Return [x, y] of the center of cell containing provided text 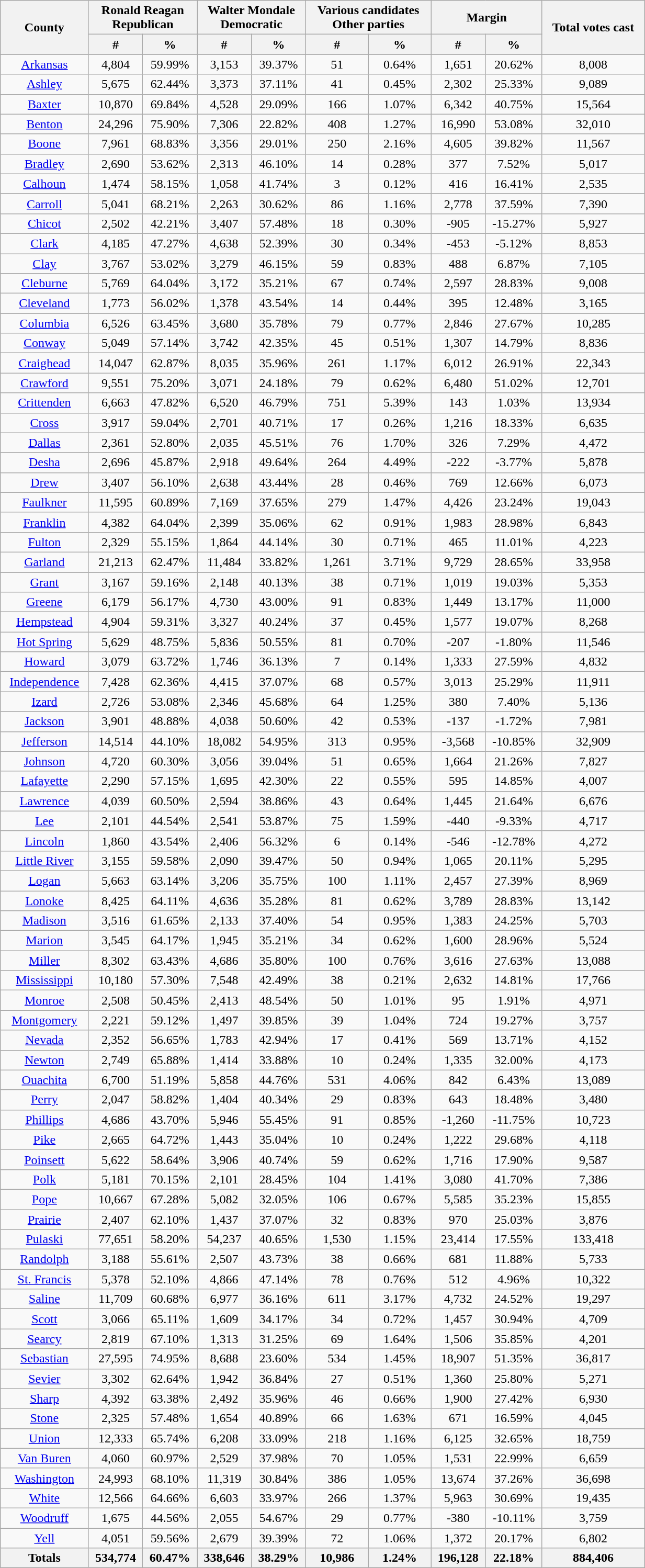
Jackson [44, 721]
75.90% [170, 124]
1,216 [458, 423]
43.44% [278, 482]
Margin [486, 18]
40.74% [278, 1159]
11,000 [593, 602]
2,133 [224, 921]
6,930 [593, 1398]
41.70% [514, 1179]
0.44% [400, 303]
1,457 [458, 1319]
5,675 [116, 84]
1,443 [224, 1140]
18 [337, 223]
45.68% [278, 702]
1,313 [224, 1339]
68.10% [170, 1478]
Craighead [44, 363]
5,181 [116, 1179]
531 [337, 1080]
595 [458, 781]
1,945 [224, 941]
1.04% [400, 1020]
65.74% [170, 1438]
3,165 [593, 303]
9,729 [458, 562]
8,425 [116, 900]
7 [337, 662]
10,723 [593, 1120]
8,836 [593, 343]
51.19% [170, 1080]
56.10% [170, 482]
47.27% [170, 243]
75.20% [170, 383]
3,167 [116, 582]
2,846 [458, 323]
1,531 [458, 1458]
1,335 [458, 1060]
50.60% [278, 721]
26.91% [514, 363]
-453 [458, 243]
59.58% [170, 861]
1,222 [458, 1140]
6,676 [593, 801]
24.25% [514, 921]
18,907 [458, 1359]
4,904 [116, 622]
2,361 [116, 443]
11,484 [224, 562]
62.87% [170, 363]
19,043 [593, 502]
5,271 [593, 1379]
48.75% [170, 642]
2,535 [593, 184]
3,356 [224, 144]
40.13% [278, 582]
25.33% [514, 84]
0.70% [400, 642]
643 [458, 1100]
4,866 [224, 1279]
Sebastian [44, 1359]
7,961 [116, 144]
7,390 [593, 204]
2,679 [224, 1538]
5,524 [593, 941]
6,125 [458, 1438]
1,675 [116, 1518]
-5.12% [514, 243]
2,329 [116, 542]
4.49% [400, 462]
Total votes cast [593, 27]
14.81% [514, 980]
Pulaski [44, 1239]
261 [337, 363]
3,680 [224, 323]
64.72% [170, 1140]
2,302 [458, 84]
2,778 [458, 204]
9,551 [116, 383]
1,577 [458, 622]
5.39% [400, 403]
7.29% [514, 443]
37.59% [514, 204]
5,136 [593, 702]
Franklin [44, 522]
56.02% [170, 303]
4,636 [224, 900]
20.17% [514, 1538]
45.51% [278, 443]
-10.11% [514, 1518]
3,742 [224, 343]
1.25% [400, 702]
2,346 [224, 702]
67.10% [170, 1339]
56.65% [170, 1040]
Walter MondaleDemocratic [252, 18]
33.82% [278, 562]
-905 [458, 223]
4,717 [593, 821]
751 [337, 403]
2,035 [224, 443]
42.21% [170, 223]
1,942 [224, 1379]
35.85% [514, 1339]
13.17% [514, 602]
3,789 [458, 900]
6,663 [116, 403]
4,007 [593, 781]
37 [337, 622]
31.25% [278, 1339]
11.88% [514, 1259]
1.15% [400, 1239]
60.50% [170, 801]
28 [337, 482]
2,594 [224, 801]
4,051 [116, 1538]
Baxter [44, 104]
1,445 [458, 801]
2,406 [224, 841]
Bradley [44, 164]
54 [337, 921]
0.74% [400, 284]
-10.85% [514, 741]
Desha [44, 462]
Marion [44, 941]
7,105 [593, 263]
65.11% [170, 1319]
-546 [458, 841]
4,832 [593, 662]
2,352 [116, 1040]
23,414 [458, 1239]
45 [337, 343]
465 [458, 542]
7.52% [514, 164]
0.57% [400, 682]
Columbia [44, 323]
39.37% [278, 64]
14,047 [116, 363]
Stone [44, 1418]
Cleburne [44, 284]
40.71% [278, 423]
2,047 [116, 1100]
39.82% [514, 144]
8,969 [593, 881]
Woodruff [44, 1518]
62.44% [170, 84]
38.29% [278, 1558]
65.88% [170, 1060]
46 [337, 1398]
5,733 [593, 1259]
5,663 [116, 881]
2,413 [224, 1000]
534 [337, 1359]
Clark [44, 243]
27.39% [514, 881]
5,585 [458, 1199]
724 [458, 1020]
19.27% [514, 1020]
29.09% [278, 104]
5,769 [116, 284]
55.45% [278, 1120]
37.98% [278, 1458]
63.43% [170, 961]
264 [337, 462]
14,514 [116, 741]
20.62% [514, 64]
69 [337, 1339]
6.43% [514, 1080]
5,378 [116, 1279]
-1,260 [458, 1120]
Nevada [44, 1040]
0.12% [400, 184]
-3,568 [458, 741]
11,709 [116, 1299]
11,546 [593, 642]
2,690 [116, 164]
18,082 [224, 741]
9,587 [593, 1159]
16.41% [514, 184]
1,333 [458, 662]
24.52% [514, 1299]
1.06% [400, 1538]
46.10% [278, 164]
1,261 [337, 562]
64.66% [170, 1498]
0.26% [400, 423]
2,263 [224, 204]
8,302 [116, 961]
33.88% [278, 1060]
842 [458, 1080]
1.27% [400, 124]
White [44, 1498]
2,529 [224, 1458]
29.01% [278, 144]
Madison [44, 921]
0.85% [400, 1120]
18.33% [514, 423]
5,017 [593, 164]
2,638 [224, 482]
35.78% [278, 323]
Garland [44, 562]
6,520 [224, 403]
3,066 [116, 1319]
Jefferson [44, 741]
46.79% [278, 403]
9,008 [593, 284]
4,060 [116, 1458]
27.67% [514, 323]
-207 [458, 642]
2,665 [116, 1140]
36.13% [278, 662]
6,843 [593, 522]
32 [337, 1220]
1,864 [224, 542]
6,603 [224, 1498]
Newton [44, 1060]
Saline [44, 1299]
60.68% [170, 1299]
2,541 [224, 821]
35.23% [514, 1199]
5,946 [224, 1120]
23.60% [278, 1359]
3.17% [400, 1299]
62.10% [170, 1220]
5,049 [116, 343]
488 [458, 263]
56.17% [170, 602]
2,749 [116, 1060]
39.04% [278, 761]
44.14% [278, 542]
681 [458, 1259]
196,128 [458, 1558]
Crittenden [44, 403]
3,516 [116, 921]
0.30% [400, 223]
43.70% [170, 1120]
Carroll [44, 204]
3,767 [116, 263]
55.15% [170, 542]
27.63% [514, 961]
Totals [44, 1558]
22 [337, 781]
27.59% [514, 662]
2,507 [224, 1259]
3,206 [224, 881]
1,307 [458, 343]
5,629 [116, 642]
4,720 [116, 761]
1,065 [458, 861]
6,342 [458, 104]
2,290 [116, 781]
25.29% [514, 682]
Ouachita [44, 1080]
95 [458, 1000]
4.96% [514, 1279]
37.26% [514, 1478]
Dallas [44, 443]
377 [458, 164]
Miller [44, 961]
970 [458, 1220]
44.54% [170, 821]
42.49% [278, 980]
27.42% [514, 1398]
28.96% [514, 941]
2,597 [458, 284]
County [44, 27]
4,472 [593, 443]
1,773 [116, 303]
35.04% [278, 1140]
-137 [458, 721]
50.55% [278, 642]
14.85% [514, 781]
3,079 [116, 662]
3,080 [458, 1179]
Searcy [44, 1339]
Cross [44, 423]
3,545 [116, 941]
52.80% [170, 443]
68.83% [170, 144]
11,595 [116, 502]
4.06% [400, 1080]
5,703 [593, 921]
2,090 [224, 861]
279 [337, 502]
611 [337, 1299]
Logan [44, 881]
St. Francis [44, 1279]
30.84% [278, 1478]
1,654 [224, 1418]
1.11% [400, 881]
3,172 [224, 284]
7,548 [224, 980]
21.64% [514, 801]
22,343 [593, 363]
39.39% [278, 1538]
5,963 [458, 1498]
28.65% [514, 562]
1,437 [224, 1220]
1.63% [400, 1418]
57.30% [170, 980]
-1.80% [514, 642]
62.36% [170, 682]
40.24% [278, 622]
4,415 [224, 682]
5,353 [593, 582]
5,927 [593, 223]
1,414 [224, 1060]
3,616 [458, 961]
2,399 [224, 522]
326 [458, 443]
3,153 [224, 64]
1,900 [458, 1398]
Lafayette [44, 781]
Polk [44, 1179]
27 [337, 1379]
12.66% [514, 482]
1.07% [400, 104]
6.87% [514, 263]
380 [458, 702]
12,333 [116, 1438]
67 [337, 284]
3,155 [116, 861]
23.24% [514, 502]
8,688 [224, 1359]
2,918 [224, 462]
37.40% [278, 921]
338,646 [224, 1558]
1.41% [400, 1179]
50.45% [170, 1000]
-12.78% [514, 841]
2,701 [224, 423]
76 [337, 443]
37.65% [278, 502]
1,664 [458, 761]
Phillips [44, 1120]
534,774 [116, 1558]
5,836 [224, 642]
58.82% [170, 1100]
769 [458, 482]
6,073 [593, 482]
Ronald ReaganRepublican [143, 18]
0.21% [400, 980]
67.28% [170, 1199]
19.07% [514, 622]
44.76% [278, 1080]
Conway [44, 343]
3,056 [224, 761]
5,082 [224, 1199]
Izard [44, 702]
4,392 [116, 1398]
Lee [44, 821]
37.11% [278, 84]
74.95% [170, 1359]
-1.72% [514, 721]
53.62% [170, 164]
44.56% [170, 1518]
4,382 [116, 522]
11,911 [593, 682]
15,564 [593, 104]
41.74% [278, 184]
0.28% [400, 164]
1,019 [458, 582]
62.64% [170, 1379]
Pike [44, 1140]
Randolph [44, 1259]
59.12% [170, 1020]
4,605 [458, 144]
Independence [44, 682]
3,757 [593, 1020]
Pope [44, 1199]
32,909 [593, 741]
27,595 [116, 1359]
0.46% [400, 482]
52.39% [278, 243]
72 [337, 1538]
2,221 [116, 1020]
16.59% [514, 1418]
884,406 [593, 1558]
7,169 [224, 502]
51.02% [514, 383]
5,858 [224, 1080]
3.71% [400, 562]
2,492 [224, 1398]
2,313 [224, 164]
60.30% [170, 761]
2,696 [116, 462]
42.35% [278, 343]
Washington [44, 1478]
Sevier [44, 1379]
1.03% [514, 403]
22.82% [278, 124]
Sharp [44, 1398]
1,600 [458, 941]
Mississippi [44, 980]
5,295 [593, 861]
36,817 [593, 1359]
3 [337, 184]
408 [337, 124]
0.91% [400, 522]
55.61% [170, 1259]
32,010 [593, 124]
313 [337, 741]
Ashley [44, 84]
24,296 [116, 124]
Scott [44, 1319]
54,237 [224, 1239]
59.56% [170, 1538]
40.65% [278, 1239]
6,012 [458, 363]
Crawford [44, 383]
14.79% [514, 343]
12,701 [593, 383]
1,695 [224, 781]
1,609 [224, 1319]
12,566 [116, 1498]
Johnson [44, 761]
6,526 [116, 323]
33,958 [593, 562]
43.73% [278, 1259]
Perry [44, 1100]
13,934 [593, 403]
4,638 [224, 243]
1,474 [116, 184]
33.09% [278, 1438]
35.80% [278, 961]
32.65% [514, 1438]
70.15% [170, 1179]
Chicot [44, 223]
59.99% [170, 64]
106 [337, 1199]
40.34% [278, 1100]
4,528 [224, 104]
59.16% [170, 582]
1,058 [224, 184]
2,055 [224, 1518]
1.01% [400, 1000]
0.72% [400, 1319]
30.62% [278, 204]
21,213 [116, 562]
386 [337, 1478]
62 [337, 522]
49.64% [278, 462]
1,530 [337, 1239]
569 [458, 1040]
3,279 [224, 263]
4,173 [593, 1060]
48.88% [170, 721]
19,435 [593, 1498]
57.14% [170, 343]
2.16% [400, 144]
45.87% [170, 462]
8,268 [593, 622]
36.16% [278, 1299]
-11.75% [514, 1120]
Howard [44, 662]
51.35% [514, 1359]
2,819 [116, 1339]
59.31% [170, 622]
39.47% [278, 861]
78 [337, 1279]
28.45% [278, 1179]
43 [337, 801]
2,407 [116, 1220]
4,223 [593, 542]
1,783 [224, 1040]
44.10% [170, 741]
53.02% [170, 263]
24.18% [278, 383]
42 [337, 721]
35.06% [278, 522]
2,502 [116, 223]
75 [337, 821]
9,089 [593, 84]
Yell [44, 1538]
10,285 [593, 323]
11,319 [224, 1478]
0.41% [400, 1040]
22.18% [514, 1558]
Monroe [44, 1000]
3,901 [116, 721]
7,981 [593, 721]
10,667 [116, 1199]
1,506 [458, 1339]
21.26% [514, 761]
10,870 [116, 104]
3,013 [458, 682]
2,148 [224, 582]
2,632 [458, 980]
63.38% [170, 1398]
24,993 [116, 1478]
39 [337, 1020]
30.69% [514, 1498]
4,039 [116, 801]
0.94% [400, 861]
1.70% [400, 443]
-3.77% [514, 462]
42.94% [278, 1040]
8,008 [593, 64]
48.54% [278, 1000]
54.95% [278, 741]
16,990 [458, 124]
Lawrence [44, 801]
18,759 [593, 1438]
10,180 [116, 980]
6,659 [593, 1458]
13,089 [593, 1080]
43.00% [278, 602]
3,327 [224, 622]
40.89% [278, 1418]
40.75% [514, 104]
63.72% [170, 662]
6,179 [116, 602]
1,860 [116, 841]
60.89% [170, 502]
6,480 [458, 383]
68 [337, 682]
3,302 [116, 1379]
53.87% [278, 821]
Poinsett [44, 1159]
-440 [458, 821]
41 [337, 84]
17,766 [593, 980]
4,709 [593, 1319]
Faulkner [44, 502]
54.67% [278, 1518]
4,272 [593, 841]
8,035 [224, 363]
61.65% [170, 921]
266 [337, 1498]
22.99% [514, 1458]
512 [458, 1279]
58.64% [170, 1159]
64.11% [170, 900]
57.15% [170, 781]
58.20% [170, 1239]
64 [337, 702]
12.48% [514, 303]
66 [337, 1418]
Hempstead [44, 622]
Clay [44, 263]
6,635 [593, 423]
4,426 [458, 502]
15,855 [593, 1199]
6,208 [224, 1438]
10,986 [337, 1558]
3,906 [224, 1159]
Lincoln [44, 841]
1,372 [458, 1538]
7,306 [224, 124]
47.82% [170, 403]
Greene [44, 602]
7,386 [593, 1179]
133,418 [593, 1239]
4,732 [458, 1299]
3,188 [116, 1259]
1.91% [514, 1000]
18.48% [514, 1100]
Benton [44, 124]
36.84% [278, 1379]
63.45% [170, 323]
Fulton [44, 542]
35.28% [278, 900]
250 [337, 144]
10,322 [593, 1279]
Cleveland [44, 303]
69.84% [170, 104]
60.97% [170, 1458]
19,297 [593, 1299]
4,201 [593, 1339]
1,716 [458, 1159]
395 [458, 303]
38.86% [278, 801]
4,118 [593, 1140]
52.10% [170, 1279]
3,759 [593, 1518]
1,449 [458, 602]
6,977 [224, 1299]
59.04% [170, 423]
13,142 [593, 900]
1,651 [458, 64]
6,700 [116, 1080]
11.01% [514, 542]
Drew [44, 482]
29.68% [514, 1140]
42.30% [278, 781]
218 [337, 1438]
4,971 [593, 1000]
-9.33% [514, 821]
Calhoun [44, 184]
1,746 [224, 662]
17.90% [514, 1159]
671 [458, 1418]
4,038 [224, 721]
11,567 [593, 144]
19.03% [514, 582]
32.05% [278, 1199]
Arkansas [44, 64]
4,804 [116, 64]
46.15% [278, 263]
1,360 [458, 1379]
1.47% [400, 502]
-380 [458, 1518]
1,983 [458, 522]
17.55% [514, 1239]
39.85% [278, 1020]
1.64% [400, 1339]
416 [458, 184]
Little River [44, 861]
4,730 [224, 602]
30.94% [514, 1319]
32.00% [514, 1060]
-222 [458, 462]
166 [337, 104]
33.97% [278, 1498]
1.37% [400, 1498]
7.40% [514, 702]
2,726 [116, 702]
1,378 [224, 303]
0.55% [400, 781]
56.32% [278, 841]
6,802 [593, 1538]
34.17% [278, 1319]
70 [337, 1458]
64.17% [170, 941]
1.59% [400, 821]
1.24% [400, 1558]
28.98% [514, 522]
20.11% [514, 861]
86 [337, 204]
25.80% [514, 1379]
3,917 [116, 423]
0.34% [400, 243]
Prairie [44, 1220]
Hot Spring [44, 642]
4,185 [116, 243]
2,325 [116, 1418]
2,457 [458, 881]
60.47% [170, 1558]
4,152 [593, 1040]
1.17% [400, 363]
7,428 [116, 682]
Various candidatesOther parties [368, 18]
0.53% [400, 721]
1.45% [400, 1359]
1,383 [458, 921]
47.14% [278, 1279]
4,045 [593, 1418]
13.71% [514, 1040]
7,827 [593, 761]
13,088 [593, 961]
2,508 [116, 1000]
36,698 [593, 1478]
104 [337, 1179]
13,674 [458, 1478]
143 [458, 403]
-15.27% [514, 223]
8,853 [593, 243]
1,497 [224, 1020]
62.47% [170, 562]
5,878 [593, 462]
Boone [44, 144]
1,404 [224, 1100]
Lonoke [44, 900]
Union [44, 1438]
58.15% [170, 184]
35.75% [278, 881]
3,876 [593, 1220]
68.21% [170, 204]
0.65% [400, 761]
3,071 [224, 383]
25.03% [514, 1220]
3,373 [224, 84]
0.67% [400, 1199]
Grant [44, 582]
5,041 [116, 204]
Van Buren [44, 1458]
Montgomery [44, 1020]
3,480 [593, 1100]
6 [337, 841]
5,622 [116, 1159]
77,651 [116, 1239]
63.14% [170, 881]
